Identify which cell holds the provided text, then report its [X, Y] central coordinate. 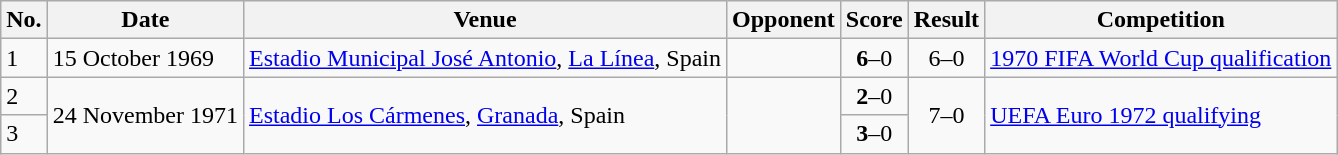
No. [24, 20]
15 October 1969 [145, 58]
2 [24, 96]
Venue [486, 20]
Result [946, 20]
Competition [1161, 20]
1 [24, 58]
2–0 [874, 96]
7–0 [946, 115]
Opponent [784, 20]
Estadio Municipal José Antonio, La Línea, Spain [486, 58]
3–0 [874, 134]
Score [874, 20]
24 November 1971 [145, 115]
UEFA Euro 1972 qualifying [1161, 115]
Date [145, 20]
Estadio Los Cármenes, Granada, Spain [486, 115]
3 [24, 134]
1970 FIFA World Cup qualification [1161, 58]
